Search for the cell housing the specified text and yield its (x, y) center coordinate. 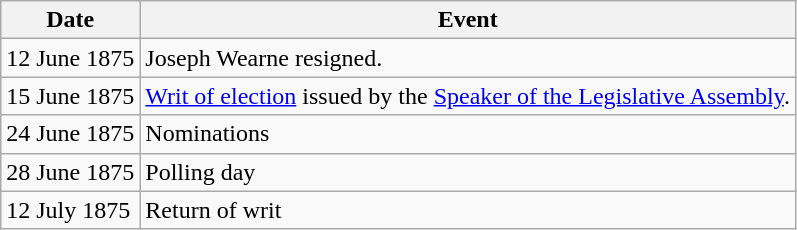
12 July 1875 (70, 210)
24 June 1875 (70, 134)
15 June 1875 (70, 96)
Date (70, 20)
Event (468, 20)
28 June 1875 (70, 172)
Writ of election issued by the Speaker of the Legislative Assembly. (468, 96)
12 June 1875 (70, 58)
Polling day (468, 172)
Nominations (468, 134)
Joseph Wearne resigned. (468, 58)
Return of writ (468, 210)
